Find where the given text appears and provide that cell's center as [x, y] coordinate. 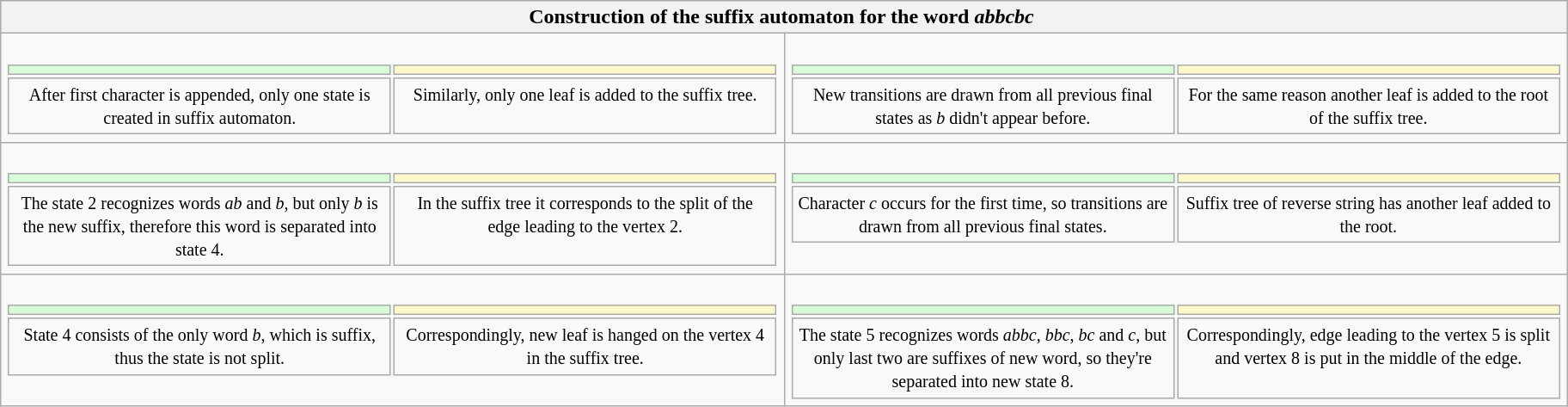
Correspondingly, edge leading to the vertex 5 is split and vertex 8 is put in the middle of the edge. [1369, 358]
State 4 consists of the only word b, which is suffix, thus the state is not split. [199, 346]
The state 2 recognizes words ab and b, but only b is the new suffix, therefore this word is separated into state 4. [199, 226]
In the suffix tree it corresponds to the split of the edge leading to the vertex 2. [585, 226]
After first character is appended, only one state is created in suffix automaton. [199, 107]
For the same reason another leaf is added to the root of the suffix tree. [1369, 107]
Similarly, only one leaf is added to the suffix tree. [585, 107]
Correspondingly, new leaf is hanged on the vertex 4 in the suffix tree. [585, 346]
The state 5 recognizes words abbc, bbc, bc and c, but only last two are suffixes of new word, so they're separated into new state 8. [983, 358]
Construction of the suffix automaton for the word abbcbc [784, 17]
Suffix tree of reverse string has another leaf added to the root. [1369, 215]
After first character is appended, only one state is created in suffix automaton. Similarly, only one leaf is added to the suffix tree. [392, 88]
Character c occurs for the first time, so transitions are drawn from all previous final states. [983, 215]
New transitions are drawn from all previous final states as b didn't appear before. [983, 107]
